Return (x, y) of the center of cell containing provided text 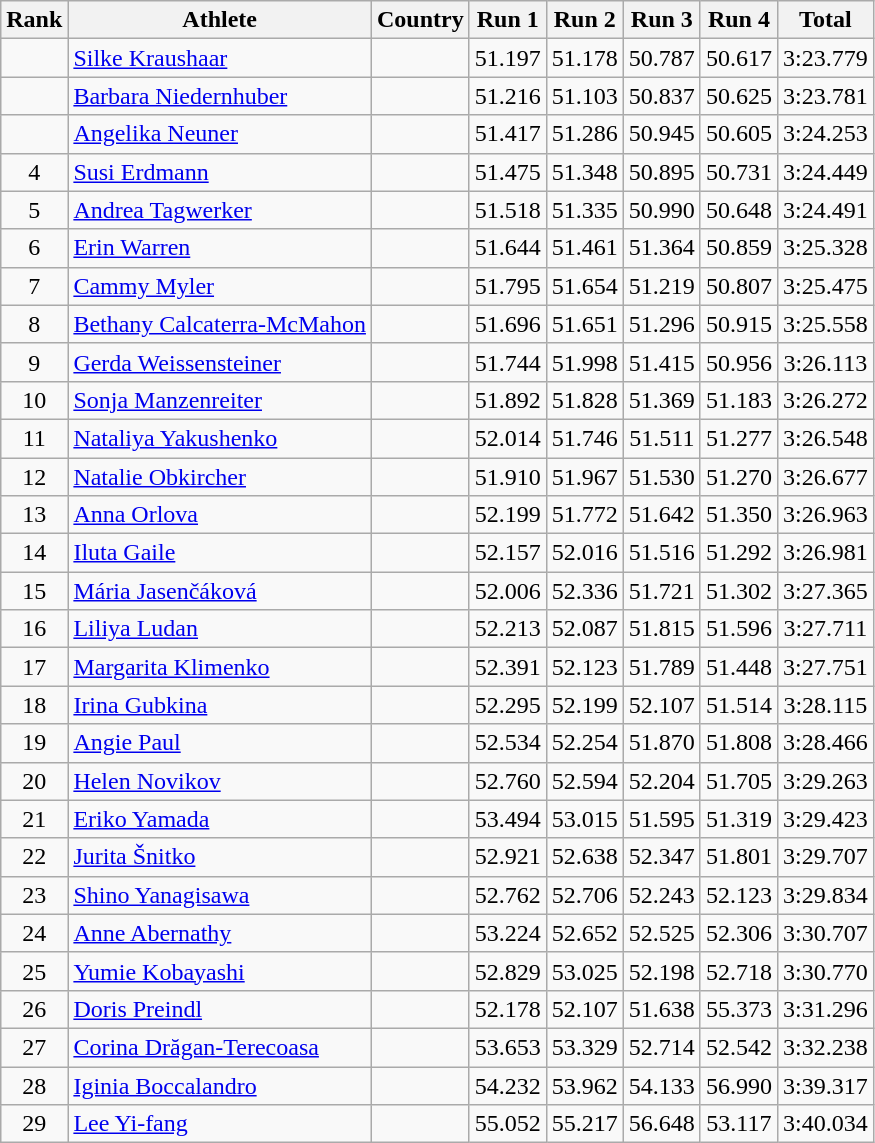
52.336 (584, 591)
Barbara Niedernhuber (220, 96)
51.335 (584, 210)
53.025 (584, 971)
51.216 (508, 96)
51.815 (662, 629)
51.870 (662, 743)
50.731 (738, 172)
51.270 (738, 477)
3:27.711 (825, 629)
51.530 (662, 477)
Mária Jasenčáková (220, 591)
55.373 (738, 1009)
51.514 (738, 705)
52.638 (584, 857)
53.329 (584, 1047)
Total (825, 20)
50.617 (738, 58)
Natalie Obkircher (220, 477)
51.596 (738, 629)
55.052 (508, 1124)
50.837 (662, 96)
51.475 (508, 172)
3:29.423 (825, 819)
51.651 (584, 324)
Yumie Kobayashi (220, 971)
52.178 (508, 1009)
3:23.781 (825, 96)
56.990 (738, 1085)
50.787 (662, 58)
52.829 (508, 971)
51.746 (584, 438)
50.895 (662, 172)
51.277 (738, 438)
Country (420, 20)
51.654 (584, 286)
52.014 (508, 438)
3:29.263 (825, 781)
22 (34, 857)
52.714 (662, 1047)
51.744 (508, 362)
Sonja Manzenreiter (220, 400)
54.133 (662, 1085)
3:26.113 (825, 362)
Run 3 (662, 20)
Cammy Myler (220, 286)
52.594 (584, 781)
51.296 (662, 324)
52.213 (508, 629)
28 (34, 1085)
Shino Yanagisawa (220, 895)
20 (34, 781)
7 (34, 286)
52.006 (508, 591)
Doris Preindl (220, 1009)
3:24.253 (825, 134)
50.956 (738, 362)
3:26.548 (825, 438)
52.157 (508, 553)
Margarita Klimenko (220, 667)
Rank (34, 20)
3:32.238 (825, 1047)
Gerda Weissensteiner (220, 362)
51.808 (738, 743)
51.518 (508, 210)
52.198 (662, 971)
51.795 (508, 286)
52.542 (738, 1047)
Lee Yi-fang (220, 1124)
Athlete (220, 20)
16 (34, 629)
3:27.751 (825, 667)
18 (34, 705)
52.243 (662, 895)
10 (34, 400)
3:29.834 (825, 895)
51.705 (738, 781)
51.197 (508, 58)
3:28.115 (825, 705)
Liliya Ludan (220, 629)
Angelika Neuner (220, 134)
50.648 (738, 210)
Jurita Šnitko (220, 857)
51.511 (662, 438)
Corina Drăgan-Terecoasa (220, 1047)
51.892 (508, 400)
Run 2 (584, 20)
52.534 (508, 743)
51.772 (584, 515)
23 (34, 895)
52.652 (584, 933)
51.998 (584, 362)
51.417 (508, 134)
5 (34, 210)
51.348 (584, 172)
19 (34, 743)
3:25.328 (825, 248)
52.204 (662, 781)
Iluta Gaile (220, 553)
15 (34, 591)
51.461 (584, 248)
52.254 (584, 743)
3:40.034 (825, 1124)
52.295 (508, 705)
Run 4 (738, 20)
51.721 (662, 591)
51.302 (738, 591)
51.516 (662, 553)
Run 1 (508, 20)
3:26.963 (825, 515)
13 (34, 515)
27 (34, 1047)
9 (34, 362)
26 (34, 1009)
3:26.981 (825, 553)
Silke Kraushaar (220, 58)
51.801 (738, 857)
52.525 (662, 933)
51.103 (584, 96)
53.015 (584, 819)
54.232 (508, 1085)
Irina Gubkina (220, 705)
24 (34, 933)
51.286 (584, 134)
3:30.770 (825, 971)
50.605 (738, 134)
56.648 (662, 1124)
3:23.779 (825, 58)
51.219 (662, 286)
51.642 (662, 515)
8 (34, 324)
51.910 (508, 477)
Susi Erdmann (220, 172)
17 (34, 667)
3:25.558 (825, 324)
53.224 (508, 933)
3:31.296 (825, 1009)
52.760 (508, 781)
3:24.449 (825, 172)
52.306 (738, 933)
51.595 (662, 819)
25 (34, 971)
Angie Paul (220, 743)
52.087 (584, 629)
Eriko Yamada (220, 819)
3:24.491 (825, 210)
51.292 (738, 553)
53.653 (508, 1047)
50.859 (738, 248)
52.347 (662, 857)
11 (34, 438)
3:26.272 (825, 400)
51.644 (508, 248)
51.638 (662, 1009)
52.718 (738, 971)
50.990 (662, 210)
50.807 (738, 286)
6 (34, 248)
Helen Novikov (220, 781)
3:30.707 (825, 933)
51.364 (662, 248)
Erin Warren (220, 248)
51.415 (662, 362)
52.391 (508, 667)
51.828 (584, 400)
51.789 (662, 667)
51.696 (508, 324)
Bethany Calcaterra-McMahon (220, 324)
3:28.466 (825, 743)
3:39.317 (825, 1085)
53.494 (508, 819)
52.762 (508, 895)
52.016 (584, 553)
51.967 (584, 477)
21 (34, 819)
3:25.475 (825, 286)
52.921 (508, 857)
3:27.365 (825, 591)
4 (34, 172)
29 (34, 1124)
55.217 (584, 1124)
50.915 (738, 324)
51.448 (738, 667)
Andrea Tagwerker (220, 210)
Iginia Boccalandro (220, 1085)
50.625 (738, 96)
51.178 (584, 58)
Anne Abernathy (220, 933)
51.319 (738, 819)
3:29.707 (825, 857)
52.706 (584, 895)
51.183 (738, 400)
Nataliya Yakushenko (220, 438)
51.369 (662, 400)
3:26.677 (825, 477)
14 (34, 553)
51.350 (738, 515)
53.117 (738, 1124)
12 (34, 477)
Anna Orlova (220, 515)
50.945 (662, 134)
53.962 (584, 1085)
